Return [X, Y] of the center of cell containing provided text 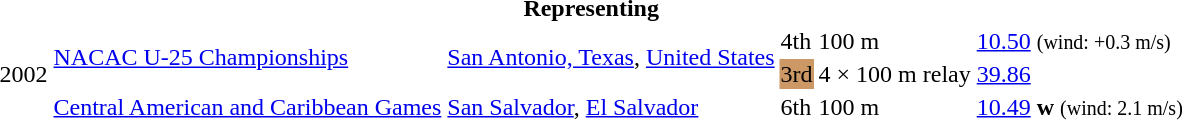
NACAC U-25 Championships [248, 58]
100 m [894, 41]
4th [796, 41]
3rd [796, 74]
San Antonio, Texas, United States [611, 58]
4 × 100 m relay [894, 74]
